Capture the cell that displays the provided text and extract its (X, Y) central coordinate. 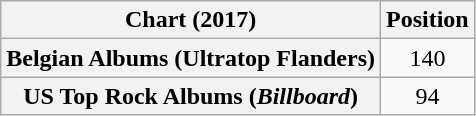
140 (428, 58)
Chart (2017) (191, 20)
Belgian Albums (Ultratop Flanders) (191, 58)
94 (428, 96)
Position (428, 20)
US Top Rock Albums (Billboard) (191, 96)
